Identify which cell holds the provided text, then report its (x, y) central coordinate. 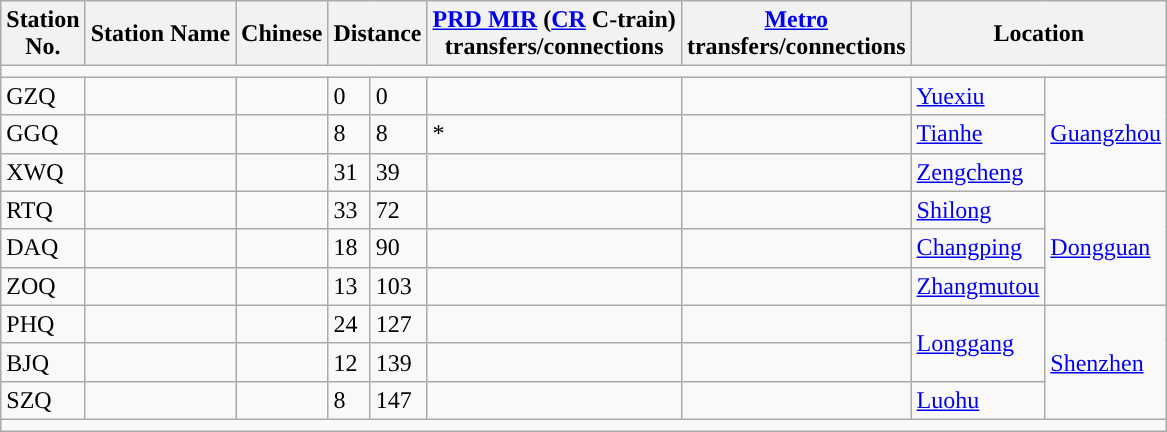
Location (1038, 34)
StationNo. (43, 34)
Guangzhou (1106, 134)
Distance (378, 34)
24 (349, 324)
90 (398, 248)
Tianhe (978, 134)
Zhangmutou (978, 286)
Chinese (282, 34)
Longgang (978, 343)
Shenzhen (1106, 362)
103 (398, 286)
Changping (978, 248)
31 (349, 172)
ZOQ (43, 286)
147 (398, 400)
Dongguan (1106, 248)
127 (398, 324)
Station Name (160, 34)
13 (349, 286)
12 (349, 362)
139 (398, 362)
33 (349, 210)
BJQ (43, 362)
GGQ (43, 134)
39 (398, 172)
XWQ (43, 172)
PRD MIR (CR C-train)transfers/connections (554, 34)
Metrotransfers/connections (796, 34)
Luohu (978, 400)
Zengcheng (978, 172)
DAQ (43, 248)
Yuexiu (978, 96)
18 (349, 248)
SZQ (43, 400)
72 (398, 210)
* (554, 134)
RTQ (43, 210)
PHQ (43, 324)
Shilong (978, 210)
GZQ (43, 96)
